Pinpoint the cell where the given text exists, returning its (x, y) midpoint coordinate. 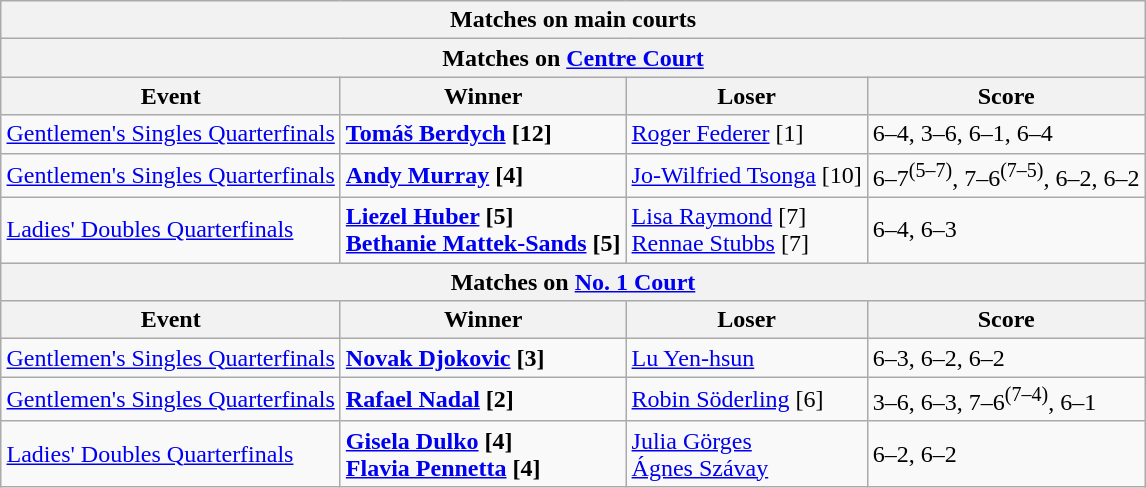
Lisa Raymond [7] Rennae Stubbs [7] (746, 230)
Rafael Nadal [2] (483, 400)
Robin Söderling [6] (746, 400)
6–4, 3–6, 6–1, 6–4 (1006, 134)
Novak Djokovic [3] (483, 358)
Gisela Dulko [4] Flavia Pennetta [4] (483, 454)
Lu Yen-hsun (746, 358)
Andy Murray [4] (483, 176)
3–6, 6–3, 7–6(7–4), 6–1 (1006, 400)
Matches on No. 1 Court (573, 282)
6–2, 6–2 (1006, 454)
Matches on Centre Court (573, 58)
Liezel Huber [5] Bethanie Mattek-Sands [5] (483, 230)
Julia Görges Ágnes Szávay (746, 454)
Roger Federer [1] (746, 134)
6–4, 6–3 (1006, 230)
Tomáš Berdych [12] (483, 134)
6–7(5–7), 7–6(7–5), 6–2, 6–2 (1006, 176)
Jo-Wilfried Tsonga [10] (746, 176)
6–3, 6–2, 6–2 (1006, 358)
Matches on main courts (573, 20)
